Return the (X, Y) coordinate for the center point of the cell that contains the specified text.  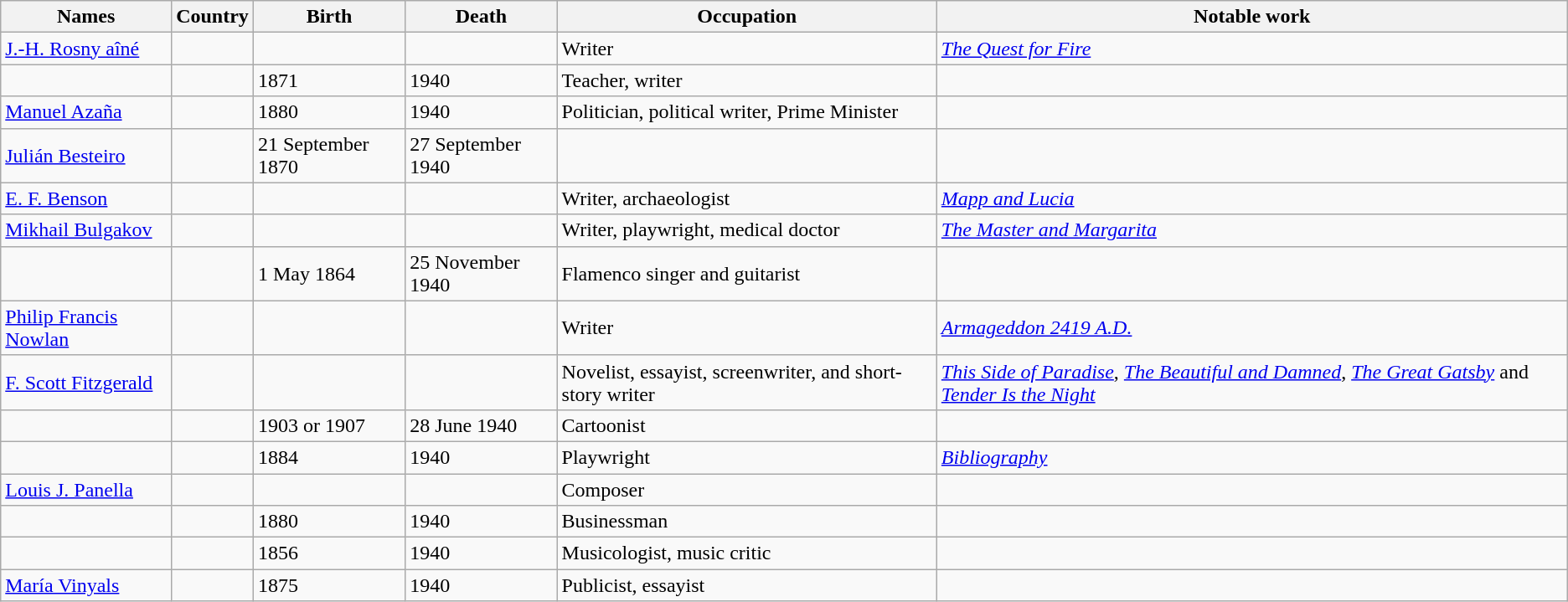
The Quest for Fire (1251, 49)
Businessman (747, 522)
1 May 1864 (328, 273)
Philip Francis Nowlan (86, 328)
1875 (328, 585)
25 November 1940 (481, 273)
Armageddon 2419 A.D. (1251, 328)
Writer, archaeologist (747, 198)
Birth (328, 17)
Musicologist, music critic (747, 553)
1903 or 1907 (328, 425)
Mapp and Lucia (1251, 198)
Cartoonist (747, 425)
Notable work (1251, 17)
F. Scott Fitzgerald (86, 382)
Death (481, 17)
Mikhail Bulgakov (86, 230)
Occupation (747, 17)
Novelist, essayist, screenwriter, and short-story writer (747, 382)
Manuel Azaña (86, 112)
Country (213, 17)
1871 (328, 80)
Names (86, 17)
1856 (328, 553)
27 September 1940 (481, 156)
This Side of Paradise, The Beautiful and Damned, The Great Gatsby and Tender Is the Night (1251, 382)
21 September 1870 (328, 156)
1884 (328, 457)
Flamenco singer and guitarist (747, 273)
Writer, playwright, medical doctor (747, 230)
María Vinyals (86, 585)
Publicist, essayist (747, 585)
Politician, political writer, Prime Minister (747, 112)
Playwright (747, 457)
Composer (747, 490)
28 June 1940 (481, 425)
Louis J. Panella (86, 490)
J.-H. Rosny aîné (86, 49)
Bibliography (1251, 457)
The Master and Margarita (1251, 230)
Teacher, writer (747, 80)
Julián Besteiro (86, 156)
E. F. Benson (86, 198)
